Determine the [X, Y] coordinate at the center of the cell enclosing the given text.  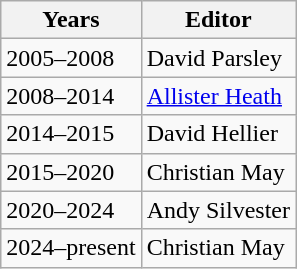
David Parsley [218, 58]
2015–2020 [71, 172]
2014–2015 [71, 134]
2024–present [71, 248]
Years [71, 20]
David Hellier [218, 134]
2020–2024 [71, 210]
2008–2014 [71, 96]
Editor [218, 20]
2005–2008 [71, 58]
Andy Silvester [218, 210]
Allister Heath [218, 96]
